For the text-containing cell, return its midpoint in (X, Y) coordinate format. 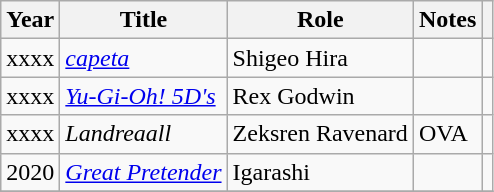
Shigeo Hira (320, 58)
Igarashi (320, 172)
Landreaall (144, 134)
Great Pretender (144, 172)
capeta (144, 58)
Notes (447, 20)
Role (320, 20)
Yu-Gi-Oh! 5D's (144, 96)
Zeksren Ravenard (320, 134)
Year (30, 20)
OVA (447, 134)
Rex Godwin (320, 96)
2020 (30, 172)
Title (144, 20)
